Pinpoint the cell where the given text exists, returning its (x, y) midpoint coordinate. 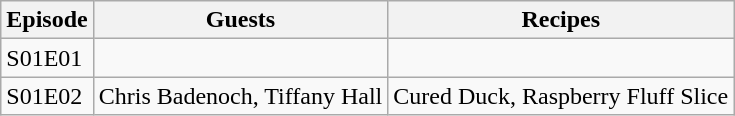
Chris Badenoch, Tiffany Hall (240, 96)
Recipes (561, 20)
S01E01 (47, 58)
Cured Duck, Raspberry Fluff Slice (561, 96)
Episode (47, 20)
S01E02 (47, 96)
Guests (240, 20)
